Provide the [x, y] coordinate of the cell's center where the given text is located.  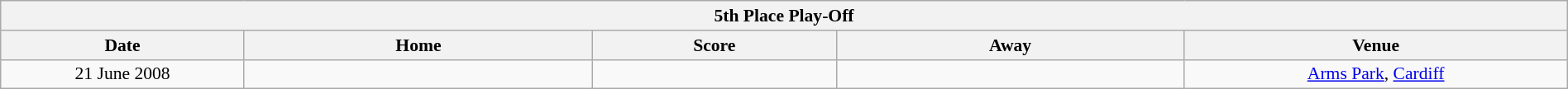
Home [418, 45]
Away [1011, 45]
5th Place Play-Off [784, 16]
Venue [1376, 45]
21 June 2008 [122, 74]
Date [122, 45]
Score [715, 45]
Arms Park, Cardiff [1376, 74]
